Provide the [x, y] coordinate of the cell's center where the given text is located.  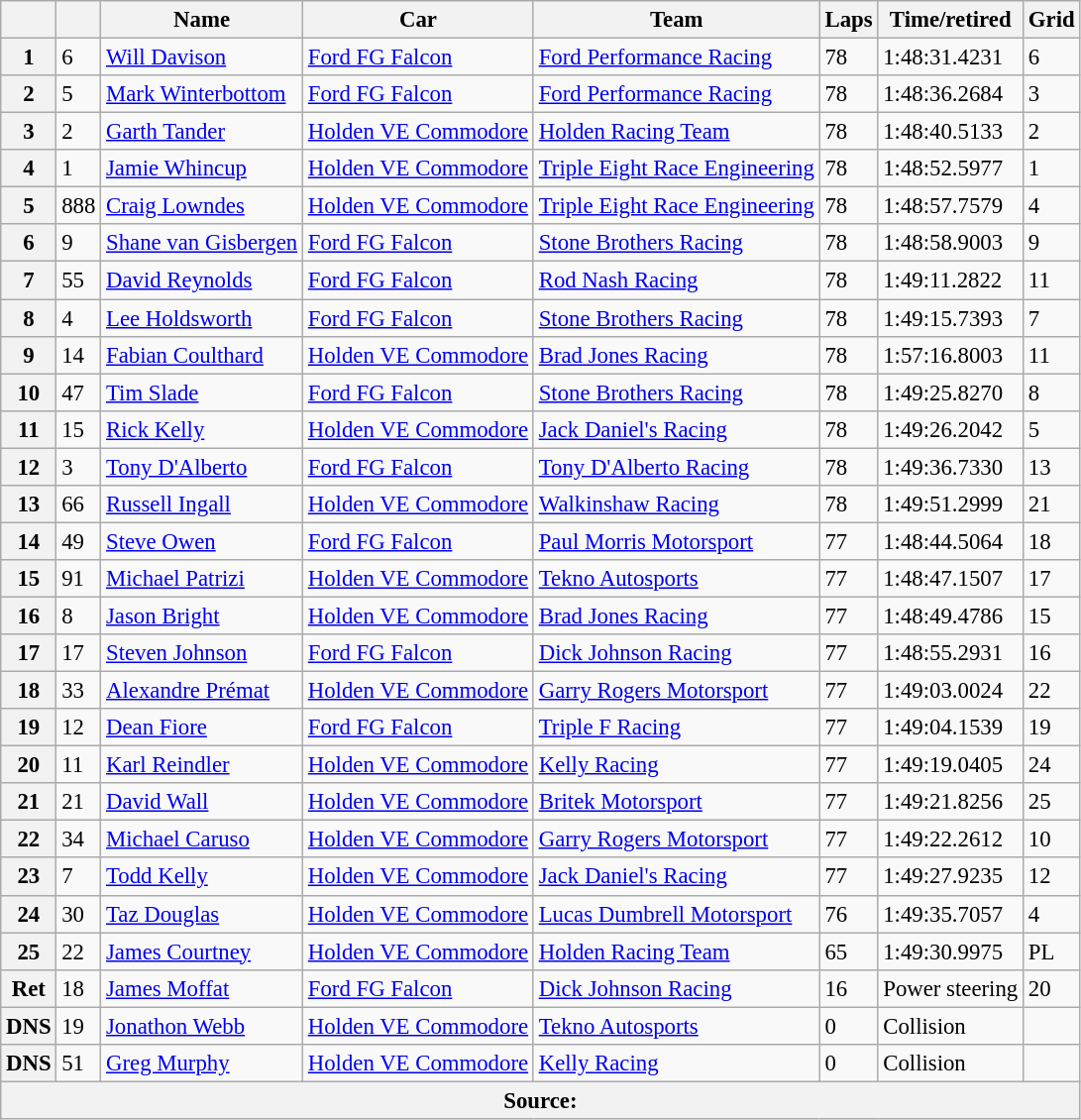
91 [79, 579]
Grid [1052, 20]
1:49:19.0405 [951, 765]
Team [676, 20]
65 [848, 952]
1:48:40.5133 [951, 132]
1:48:52.5977 [951, 168]
Triple F Racing [676, 728]
66 [79, 504]
Source: [541, 1100]
Car [418, 20]
55 [79, 280]
Alexandre Prémat [202, 691]
Paul Morris Motorsport [676, 541]
Jamie Whincup [202, 168]
30 [79, 914]
Time/retired [951, 20]
Jason Bright [202, 616]
Laps [848, 20]
Jonathon Webb [202, 1026]
1:49:04.1539 [951, 728]
Tim Slade [202, 392]
Name [202, 20]
Todd Kelly [202, 877]
David Wall [202, 802]
1:49:27.9235 [951, 877]
James Moffat [202, 988]
23 [29, 877]
Tony D'Alberto [202, 467]
1:49:11.2822 [951, 280]
Shane van Gisbergen [202, 243]
Dean Fiore [202, 728]
1:49:22.2612 [951, 840]
1:48:47.1507 [951, 579]
1:49:15.7393 [951, 318]
1:57:16.8003 [951, 355]
1:49:30.9975 [951, 952]
Britek Motorsport [676, 802]
888 [79, 206]
49 [79, 541]
Will Davison [202, 57]
Steven Johnson [202, 653]
1:49:25.8270 [951, 392]
1:48:49.4786 [951, 616]
1:49:51.2999 [951, 504]
Power steering [951, 988]
Garth Tander [202, 132]
David Reynolds [202, 280]
Walkinshaw Racing [676, 504]
1:49:36.7330 [951, 467]
Tony D'Alberto Racing [676, 467]
Rod Nash Racing [676, 280]
Michael Patrizi [202, 579]
47 [79, 392]
James Courtney [202, 952]
Taz Douglas [202, 914]
1:48:58.9003 [951, 243]
Ret [29, 988]
51 [79, 1064]
76 [848, 914]
34 [79, 840]
1:48:55.2931 [951, 653]
1:49:03.0024 [951, 691]
Russell Ingall [202, 504]
Karl Reindler [202, 765]
Mark Winterbottom [202, 94]
1:48:44.5064 [951, 541]
1:49:21.8256 [951, 802]
Greg Murphy [202, 1064]
Lee Holdsworth [202, 318]
Rick Kelly [202, 429]
1:48:36.2684 [951, 94]
1:48:31.4231 [951, 57]
Steve Owen [202, 541]
Michael Caruso [202, 840]
Lucas Dumbrell Motorsport [676, 914]
PL [1052, 952]
Craig Lowndes [202, 206]
33 [79, 691]
1:49:35.7057 [951, 914]
Fabian Coulthard [202, 355]
1:48:57.7579 [951, 206]
1:49:26.2042 [951, 429]
